Search for the cell housing the specified text and yield its [X, Y] center coordinate. 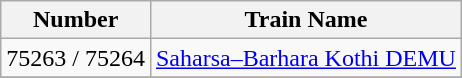
Saharsa–Barhara Kothi DEMU [306, 58]
75263 / 75264 [76, 58]
Number [76, 20]
Train Name [306, 20]
